Find where the given text appears and provide that cell's center as (X, Y) coordinate. 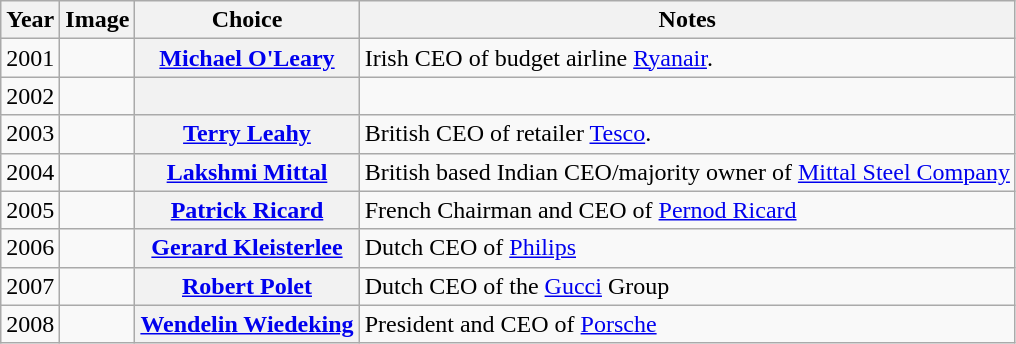
British based Indian CEO/majority owner of Mittal Steel Company (687, 172)
2002 (30, 96)
Michael O'Leary (247, 58)
2005 (30, 210)
Robert Polet (247, 286)
2003 (30, 134)
2004 (30, 172)
Terry Leahy (247, 134)
2008 (30, 324)
French Chairman and CEO of Pernod Ricard (687, 210)
2001 (30, 58)
Wendelin Wiedeking (247, 324)
Irish CEO of budget airline Ryanair. (687, 58)
Patrick Ricard (247, 210)
Choice (247, 20)
2007 (30, 286)
Dutch CEO of the Gucci Group (687, 286)
Notes (687, 20)
Lakshmi Mittal (247, 172)
Year (30, 20)
Gerard Kleisterlee (247, 248)
2006 (30, 248)
Dutch CEO of Philips (687, 248)
British CEO of retailer Tesco. (687, 134)
President and CEO of Porsche (687, 324)
Image (98, 20)
